Scan for the cell matching the given text and deliver its (x, y) coordinate at center. 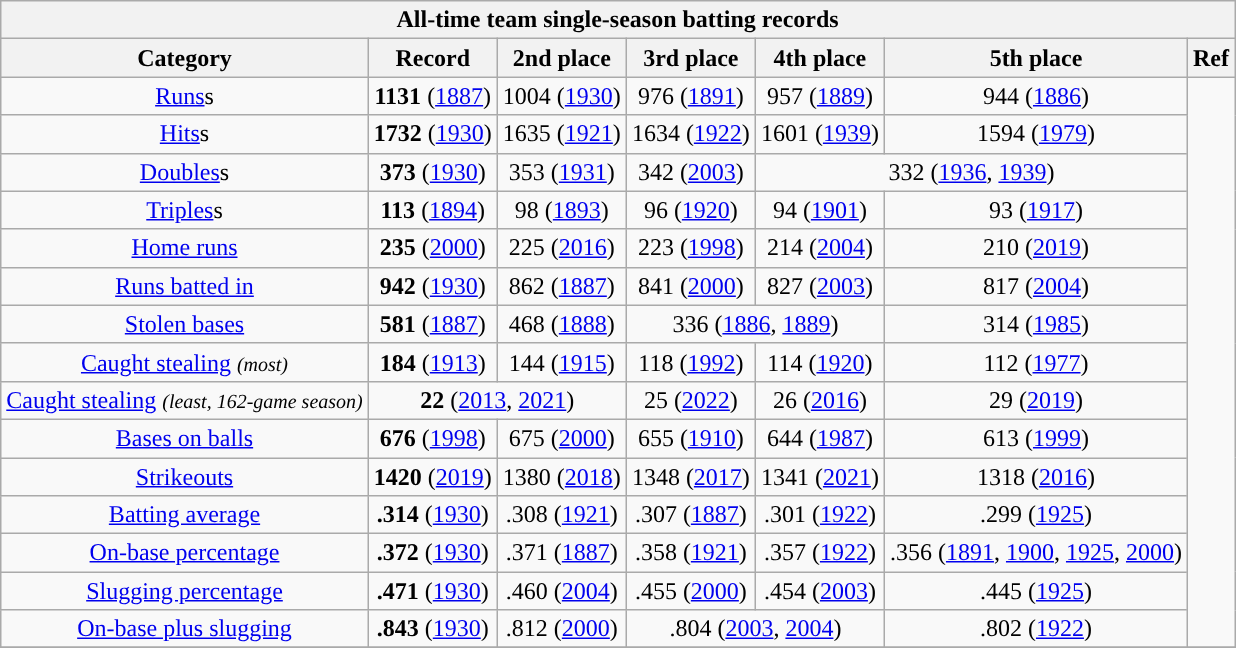
1601 (1939) (820, 134)
Doubless (185, 172)
Batting average (185, 515)
Tripless (185, 210)
468 (1888) (562, 324)
25 (2022) (690, 400)
1348 (2017) (690, 477)
144 (1915) (562, 362)
675 (2000) (562, 438)
1318 (2016) (1036, 477)
1004 (1930) (562, 96)
1594 (1979) (1036, 134)
841 (2000) (690, 286)
314 (1985) (1036, 324)
.357 (1922) (820, 553)
94 (1901) (820, 210)
353 (1931) (562, 172)
581 (1887) (432, 324)
.454 (2003) (820, 591)
336 (1886, 1889) (755, 324)
29 (2019) (1036, 400)
Runs batted in (185, 286)
.445 (1925) (1036, 591)
96 (1920) (690, 210)
98 (1893) (562, 210)
184 (1913) (432, 362)
Runss (185, 96)
On-base percentage (185, 553)
862 (1887) (562, 286)
On-base plus slugging (185, 629)
.314 (1930) (432, 515)
827 (2003) (820, 286)
644 (1987) (820, 438)
118 (1992) (690, 362)
1380 (2018) (562, 477)
.812 (2000) (562, 629)
All-time team single-season batting records (618, 20)
1635 (1921) (562, 134)
235 (2000) (432, 248)
113 (1894) (432, 210)
.804 (2003, 2004) (755, 629)
Bases on balls (185, 438)
1341 (2021) (820, 477)
1131 (1887) (432, 96)
.308 (1921) (562, 515)
225 (2016) (562, 248)
817 (2004) (1036, 286)
223 (1998) (690, 248)
.802 (1922) (1036, 629)
373 (1930) (432, 172)
Slugging percentage (185, 591)
Category (185, 58)
976 (1891) (690, 96)
1634 (1922) (690, 134)
.843 (1930) (432, 629)
Strikeouts (185, 477)
114 (1920) (820, 362)
.471 (1930) (432, 591)
.455 (2000) (690, 591)
210 (2019) (1036, 248)
1420 (2019) (432, 477)
942 (1930) (432, 286)
Caught stealing (most) (185, 362)
22 (2013, 2021) (497, 400)
944 (1886) (1036, 96)
332 (1936, 1939) (971, 172)
.358 (1921) (690, 553)
.371 (1887) (562, 553)
2nd place (562, 58)
957 (1889) (820, 96)
Record (432, 58)
.372 (1930) (432, 553)
93 (1917) (1036, 210)
.460 (2004) (562, 591)
655 (1910) (690, 438)
.301 (1922) (820, 515)
Caught stealing (least, 162-game season) (185, 400)
26 (2016) (820, 400)
Stolen bases (185, 324)
342 (2003) (690, 172)
676 (1998) (432, 438)
4th place (820, 58)
214 (2004) (820, 248)
.307 (1887) (690, 515)
.299 (1925) (1036, 515)
.356 (1891, 1900, 1925, 2000) (1036, 553)
1732 (1930) (432, 134)
5th place (1036, 58)
Home runs (185, 248)
Ref (1210, 58)
613 (1999) (1036, 438)
112 (1977) (1036, 362)
3rd place (690, 58)
Hitss (185, 134)
